Determine the [x, y] coordinate at the center of the cell enclosing the given text.  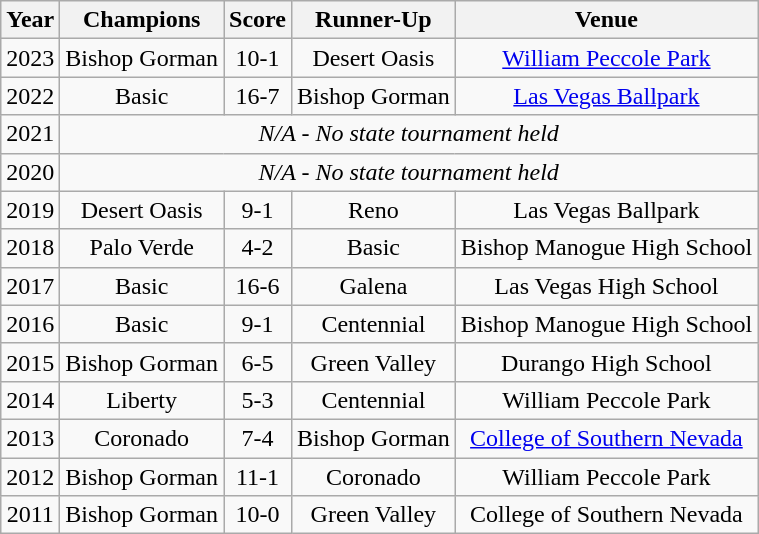
2019 [30, 210]
Las Vegas High School [606, 286]
Champions [142, 20]
2020 [30, 172]
10-0 [258, 515]
11-1 [258, 477]
Score [258, 20]
2017 [30, 286]
6-5 [258, 362]
Durango High School [606, 362]
2022 [30, 96]
2021 [30, 134]
10-1 [258, 58]
16-6 [258, 286]
2013 [30, 438]
2016 [30, 324]
5-3 [258, 400]
2015 [30, 362]
2023 [30, 58]
Runner-Up [373, 20]
16-7 [258, 96]
Galena [373, 286]
2018 [30, 248]
Liberty [142, 400]
Year [30, 20]
Reno [373, 210]
2011 [30, 515]
Venue [606, 20]
Palo Verde [142, 248]
4-2 [258, 248]
2012 [30, 477]
7-4 [258, 438]
2014 [30, 400]
